Detect which cell encompasses the target text, then output its (X, Y) center coordinate. 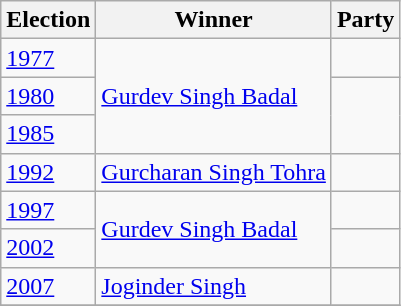
1985 (48, 134)
Gurcharan Singh Tohra (214, 172)
2002 (48, 248)
1997 (48, 210)
Joginder Singh (214, 286)
1977 (48, 58)
Election (48, 20)
Party (365, 20)
Winner (214, 20)
1980 (48, 96)
1992 (48, 172)
2007 (48, 286)
